Pinpoint the cell where the given text exists, returning its (x, y) midpoint coordinate. 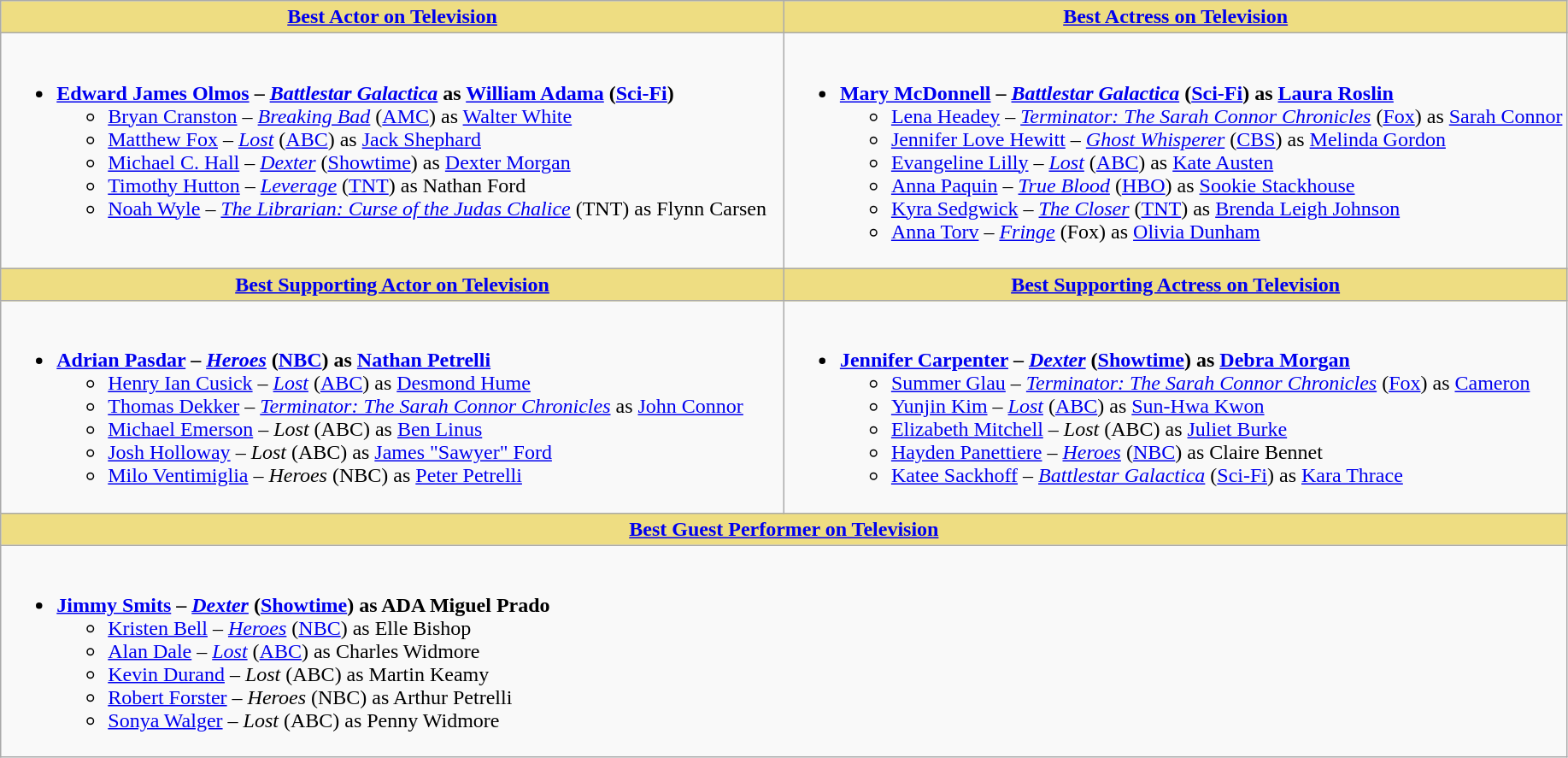
Best Actor on Television (393, 17)
Best Actress on Television (1176, 17)
Best Guest Performer on Television (784, 529)
Best Supporting Actor on Television (393, 285)
Best Supporting Actress on Television (1176, 285)
